Detect which cell encompasses the target text, then output its [X, Y] center coordinate. 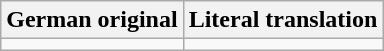
Literal translation [283, 20]
German original [92, 20]
